Capture the cell that displays the provided text and extract its (x, y) central coordinate. 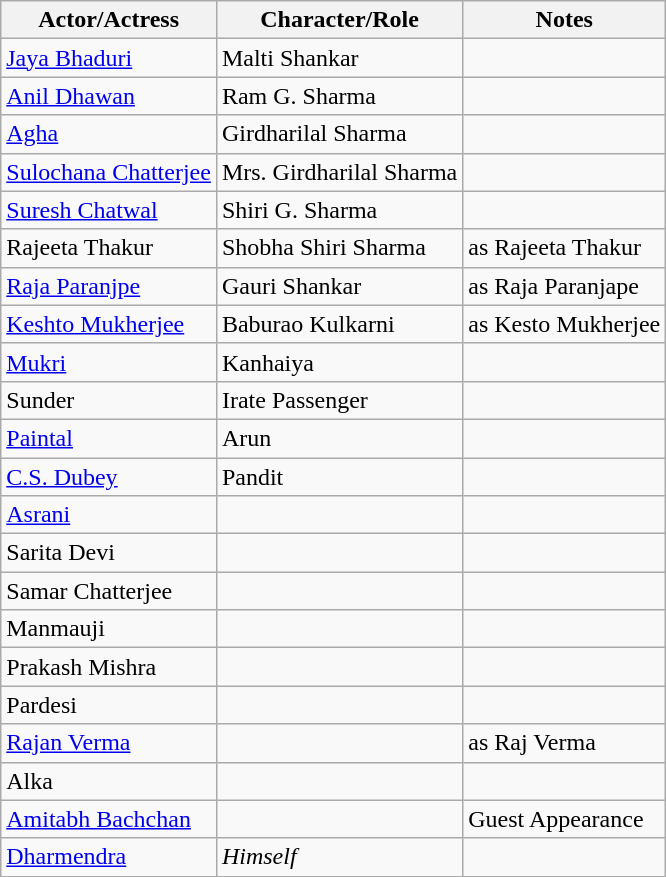
Manmauji (109, 629)
Dharmendra (109, 857)
Jaya Bhaduri (109, 58)
as Raj Verma (564, 743)
Ram G. Sharma (339, 96)
Keshto Mukherjee (109, 324)
as Raja Paranjape (564, 286)
Arun (339, 438)
Shobha Shiri Sharma (339, 248)
Sulochana Chatterjee (109, 172)
Paintal (109, 438)
Girdharilal Sharma (339, 134)
Mrs. Girdharilal Sharma (339, 172)
Himself (339, 857)
as Kesto Mukherjee (564, 324)
Character/Role (339, 20)
Prakash Mishra (109, 667)
Gauri Shankar (339, 286)
Irate Passenger (339, 400)
Mukri (109, 362)
Guest Appearance (564, 819)
Rajeeta Thakur (109, 248)
Alka (109, 781)
Kanhaiya (339, 362)
Rajan Verma (109, 743)
Baburao Kulkarni (339, 324)
Asrani (109, 515)
Malti Shankar (339, 58)
Pardesi (109, 705)
as Rajeeta Thakur (564, 248)
Shiri G. Sharma (339, 210)
Notes (564, 20)
Amitabh Bachchan (109, 819)
Actor/Actress (109, 20)
Agha (109, 134)
Sunder (109, 400)
Anil Dhawan (109, 96)
C.S. Dubey (109, 477)
Samar Chatterjee (109, 591)
Pandit (339, 477)
Sarita Devi (109, 553)
Suresh Chatwal (109, 210)
Raja Paranjpe (109, 286)
